Find where the given text appears and provide that cell's center as [x, y] coordinate. 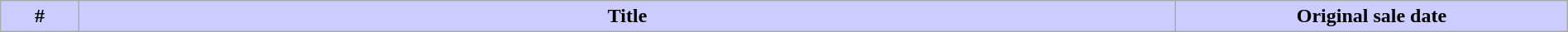
# [40, 16]
Original sale date [1372, 16]
Title [627, 16]
